Detect which cell encompasses the target text, then output its [X, Y] center coordinate. 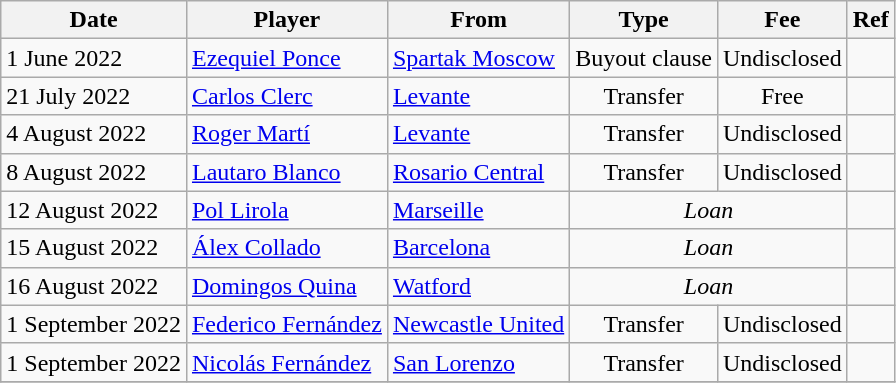
Fee [782, 20]
San Lorenzo [478, 362]
Type [644, 20]
From [478, 20]
Watford [478, 286]
Carlos Clerc [286, 96]
Álex Collado [286, 248]
Player [286, 20]
Roger Martí [286, 134]
1 June 2022 [94, 58]
Spartak Moscow [478, 58]
Barcelona [478, 248]
Buyout clause [644, 58]
4 August 2022 [94, 134]
Ezequiel Ponce [286, 58]
Federico Fernández [286, 324]
16 August 2022 [94, 286]
Free [782, 96]
Ref [870, 20]
21 July 2022 [94, 96]
12 August 2022 [94, 210]
8 August 2022 [94, 172]
Rosario Central [478, 172]
Domingos Quina [286, 286]
Lautaro Blanco [286, 172]
15 August 2022 [94, 248]
Nicolás Fernández [286, 362]
Newcastle United [478, 324]
Pol Lirola [286, 210]
Marseille [478, 210]
Date [94, 20]
